Determine the (x, y) coordinate at the center of the cell enclosing the given text.  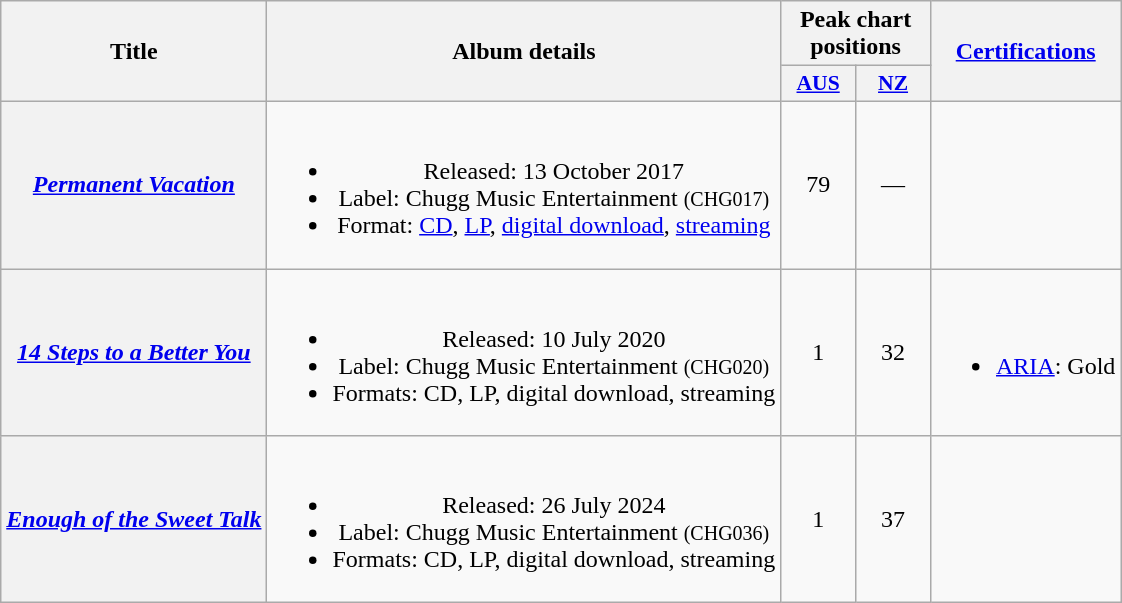
37 (894, 520)
79 (818, 184)
Certifications (1025, 52)
14 Steps to a Better You (134, 352)
Permanent Vacation (134, 184)
— (894, 184)
AUS (818, 84)
Released: 13 October 2017Label: Chugg Music Entertainment (CHG017)Format: CD, LP, digital download, streaming (524, 184)
Title (134, 52)
Album details (524, 52)
32 (894, 352)
ARIA: Gold (1025, 352)
Released: 26 July 2024Label: Chugg Music Entertainment (CHG036)Formats: CD, LP, digital download, streaming (524, 520)
Peak chart positions (856, 34)
Released: 10 July 2020Label: Chugg Music Entertainment (CHG020)Formats: CD, LP, digital download, streaming (524, 352)
Enough of the Sweet Talk (134, 520)
NZ (894, 84)
